Locate the cell with the specified text and output its (x, y) center coordinate. 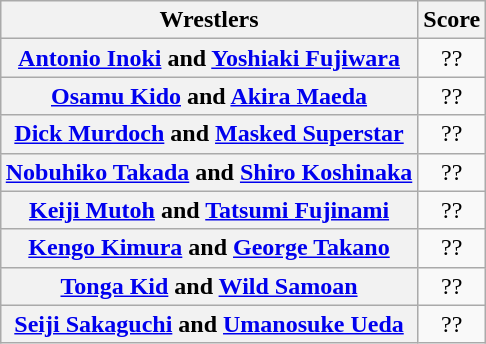
Dick Murdoch and Masked Superstar (209, 134)
Antonio Inoki and Yoshiaki Fujiwara (209, 58)
Tonga Kid and Wild Samoan (209, 286)
Wrestlers (209, 20)
Osamu Kido and Akira Maeda (209, 96)
Score (452, 20)
Nobuhiko Takada and Shiro Koshinaka (209, 172)
Keiji Mutoh and Tatsumi Fujinami (209, 210)
Seiji Sakaguchi and Umanosuke Ueda (209, 324)
Kengo Kimura and George Takano (209, 248)
